For the text-containing cell, return its midpoint in (X, Y) coordinate format. 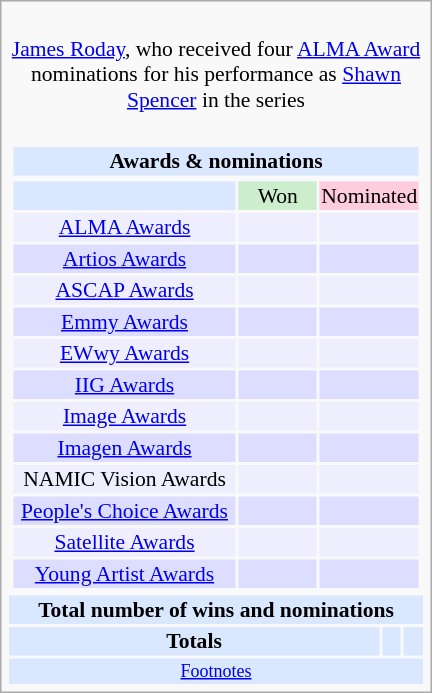
Image Awards (124, 416)
Artios Awards (124, 258)
ALMA Awards (124, 227)
IIG Awards (124, 384)
Young Artist Awards (124, 573)
Imagen Awards (124, 447)
Emmy Awards (124, 321)
Totals (194, 641)
EWwy Awards (124, 353)
People's Choice Awards (124, 510)
NAMIC Vision Awards (124, 479)
Awards & nominations (216, 161)
ASCAP Awards (124, 290)
James Roday, who received four ALMA Award nominations for his performance as Shawn Spencer in the series (216, 62)
Total number of wins and nominations (216, 609)
Satellite Awards (124, 542)
Won (278, 195)
Footnotes (216, 671)
Nominated (370, 195)
